Scan for the cell matching the given text and deliver its (X, Y) coordinate at center. 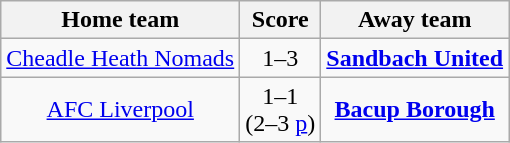
1–3 (280, 58)
Away team (415, 20)
Bacup Borough (415, 110)
Sandbach United (415, 58)
AFC Liverpool (120, 110)
Score (280, 20)
Home team (120, 20)
Cheadle Heath Nomads (120, 58)
1–1(2–3 p) (280, 110)
